Scan for the cell matching the given text and deliver its (X, Y) coordinate at center. 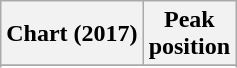
Peakposition (189, 34)
Chart (2017) (72, 34)
